Provide the [X, Y] coordinate of the cell's center where the given text is located.  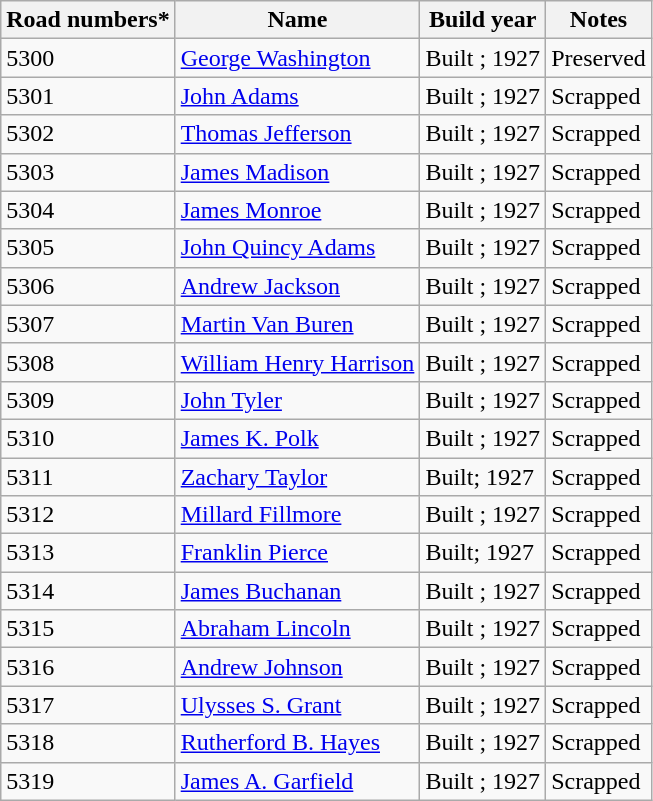
5308 [88, 362]
Thomas Jefferson [298, 134]
5319 [88, 781]
Andrew Jackson [298, 286]
5304 [88, 210]
5307 [88, 324]
5309 [88, 400]
5303 [88, 172]
5313 [88, 553]
5310 [88, 438]
5306 [88, 286]
Zachary Taylor [298, 477]
William Henry Harrison [298, 362]
Franklin Pierce [298, 553]
5316 [88, 667]
John Adams [298, 96]
5300 [88, 58]
5305 [88, 248]
5315 [88, 629]
5314 [88, 591]
Name [298, 20]
Preserved [599, 58]
Notes [599, 20]
5317 [88, 705]
James Buchanan [298, 591]
John Tyler [298, 400]
5302 [88, 134]
Build year [483, 20]
5312 [88, 515]
5318 [88, 743]
Martin Van Buren [298, 324]
James A. Garfield [298, 781]
5311 [88, 477]
John Quincy Adams [298, 248]
James Monroe [298, 210]
Ulysses S. Grant [298, 705]
George Washington [298, 58]
Rutherford B. Hayes [298, 743]
James K. Polk [298, 438]
Abraham Lincoln [298, 629]
James Madison [298, 172]
5301 [88, 96]
Millard Fillmore [298, 515]
Road numbers* [88, 20]
Andrew Johnson [298, 667]
